Extract the (X, Y) coordinate from the center of the cell holding the provided text.  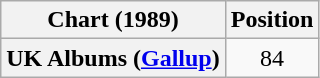
84 (272, 58)
Chart (1989) (113, 20)
Position (272, 20)
UK Albums (Gallup) (113, 58)
